Determine the [x, y] coordinate at the center of the cell enclosing the given text.  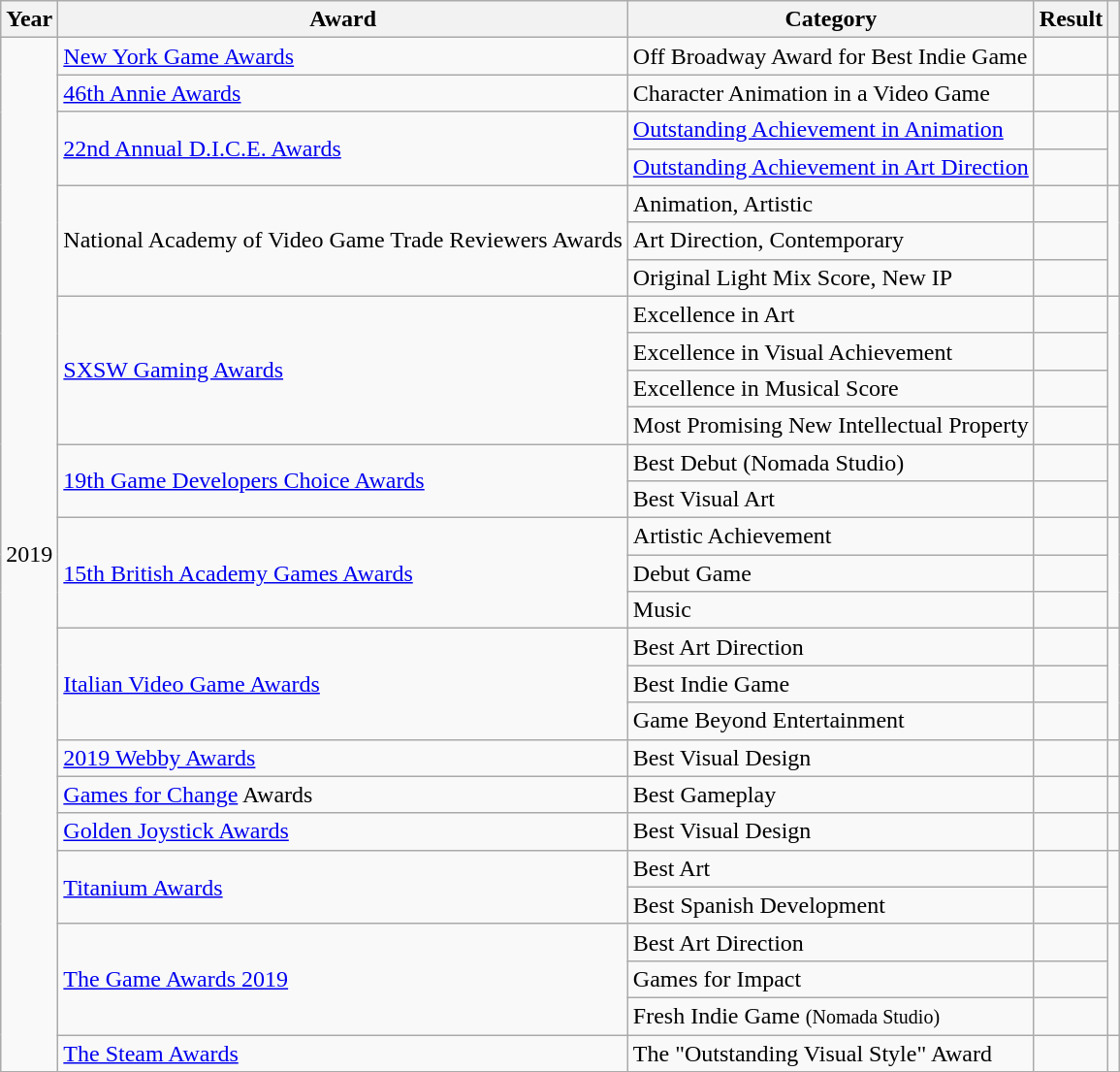
Golden Joystick Awards [343, 831]
The Game Awards 2019 [343, 979]
15th British Academy Games Awards [343, 573]
Year [29, 19]
The Steam Awards [343, 1053]
Result [1071, 19]
Award [343, 19]
2019 [29, 555]
Excellence in Musical Score [830, 388]
19th Game Developers Choice Awards [343, 481]
Original Light Mix Score, New IP [830, 277]
Excellence in Art [830, 314]
2019 Webby Awards [343, 758]
Game Beyond Entertainment [830, 721]
22nd Annual D.I.C.E. Awards [343, 148]
Character Animation in a Video Game [830, 93]
Best Gameplay [830, 795]
Best Spanish Development [830, 905]
Art Direction, Contemporary [830, 241]
Best Debut (Nomada Studio) [830, 463]
Artistic Achievement [830, 536]
Category [830, 19]
Best Indie Game [830, 684]
The "Outstanding Visual Style" Award [830, 1053]
National Academy of Video Game Trade Reviewers Awards [343, 241]
Outstanding Achievement in Art Direction [830, 167]
Music [830, 610]
Animation, Artistic [830, 204]
Most Promising New Intellectual Property [830, 425]
Best Art [830, 868]
46th Annie Awards [343, 93]
Outstanding Achievement in Animation [830, 130]
Debut Game [830, 573]
Titanium Awards [343, 887]
SXSW Gaming Awards [343, 370]
Best Visual Art [830, 500]
Excellence in Visual Achievement [830, 351]
New York Game Awards [343, 56]
Games for Impact [830, 979]
Fresh Indie Game (Nomada Studio) [830, 1016]
Italian Video Game Awards [343, 684]
Games for Change Awards [343, 795]
Off Broadway Award for Best Indie Game [830, 56]
